Scan for the cell matching the given text and deliver its (X, Y) coordinate at center. 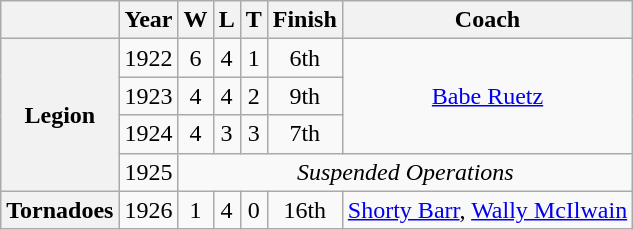
1922 (148, 58)
Tornadoes (60, 210)
Year (148, 20)
6th (304, 58)
1925 (148, 172)
Coach (487, 20)
W (196, 20)
1924 (148, 134)
L (226, 20)
Finish (304, 20)
1926 (148, 210)
2 (254, 96)
Suspended Operations (406, 172)
0 (254, 210)
1923 (148, 96)
Babe Ruetz (487, 96)
T (254, 20)
6 (196, 58)
16th (304, 210)
9th (304, 96)
Legion (60, 115)
Shorty Barr, Wally McIlwain (487, 210)
7th (304, 134)
